Return [X, Y] of the center of cell containing provided text 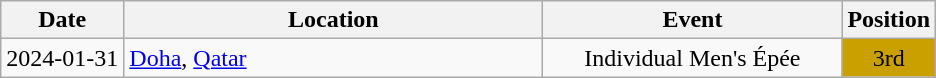
2024-01-31 [62, 58]
Date [62, 20]
Position [889, 20]
Doha, Qatar [334, 58]
Individual Men's Épée [692, 58]
Event [692, 20]
Location [334, 20]
3rd [889, 58]
